Capture the cell that displays the provided text and extract its [X, Y] central coordinate. 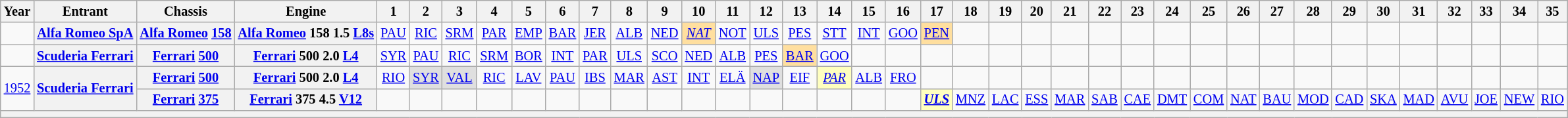
19 [1005, 11]
Entrant [85, 11]
13 [800, 11]
JOE [1486, 100]
28 [1313, 11]
10 [698, 11]
BOR [529, 56]
COM [1209, 100]
VAL [459, 77]
8 [629, 11]
34 [1519, 11]
FRO [903, 77]
Ferrari 375 [186, 100]
Alfa Romeo 158 [186, 33]
1952 [17, 88]
6 [563, 11]
ESS [1036, 100]
23 [1137, 11]
4 [494, 11]
14 [835, 11]
18 [970, 11]
Year [17, 11]
LAC [1005, 100]
32 [1455, 11]
7 [595, 11]
24 [1172, 11]
NOT [733, 33]
ELÄ [733, 77]
16 [903, 11]
SKA [1383, 100]
MNZ [970, 100]
DMT [1172, 100]
AVU [1455, 100]
SCO [665, 56]
17 [937, 11]
9 [665, 11]
Engine [305, 11]
15 [868, 11]
Alfa Romeo 158 1.5 L8s [305, 33]
31 [1419, 11]
NAP [766, 77]
35 [1552, 11]
CAD [1349, 100]
MOD [1313, 100]
11 [733, 11]
12 [766, 11]
25 [1209, 11]
EMP [529, 33]
5 [529, 11]
EIF [800, 77]
BAU [1277, 100]
3 [459, 11]
JER [595, 33]
20 [1036, 11]
STT [835, 33]
27 [1277, 11]
IBS [595, 77]
2 [425, 11]
Ferrari 375 4.5 V12 [305, 100]
30 [1383, 11]
33 [1486, 11]
Alfa Romeo SpA [85, 33]
MAD [1419, 100]
22 [1105, 11]
CAE [1137, 100]
LAV [529, 77]
26 [1243, 11]
PEN [937, 33]
21 [1070, 11]
SAB [1105, 100]
29 [1349, 11]
1 [394, 11]
AST [665, 77]
Chassis [186, 11]
NEW [1519, 100]
